Locate the cell with the specified text and output its [x, y] center coordinate. 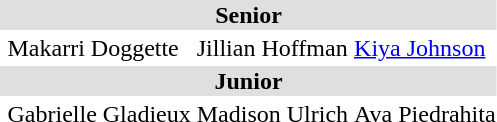
Jillian Hoffman [272, 48]
Junior [248, 81]
Makarri Doggette [99, 48]
Senior [248, 15]
